Scan for the cell matching the given text and deliver its [X, Y] coordinate at center. 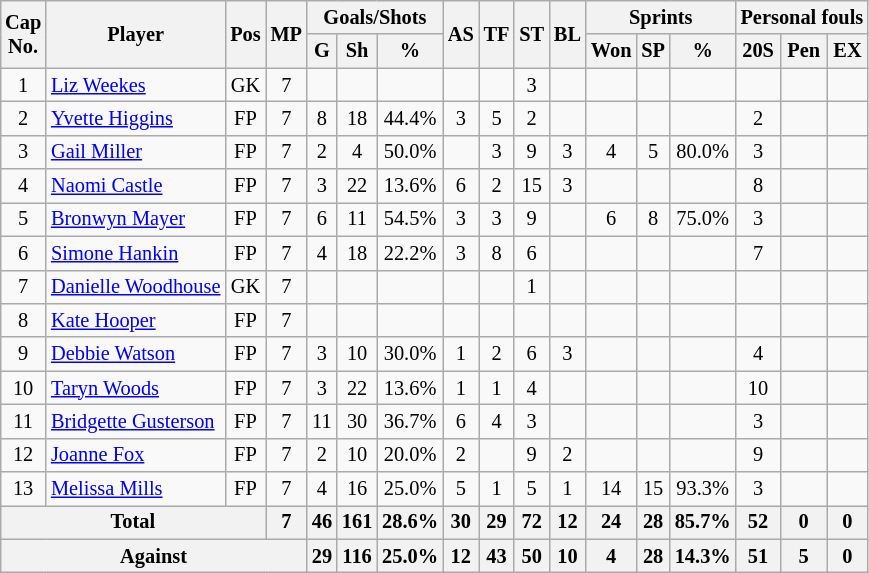
Danielle Woodhouse [136, 287]
16 [357, 489]
Sh [357, 51]
ST [532, 34]
Yvette Higgins [136, 118]
Sprints [661, 17]
22.2% [410, 253]
Bronwyn Mayer [136, 219]
161 [357, 522]
EX [848, 51]
50 [532, 556]
28.6% [410, 522]
TF [497, 34]
G [322, 51]
116 [357, 556]
72 [532, 522]
Kate Hooper [136, 320]
52 [758, 522]
Joanne Fox [136, 455]
13 [23, 489]
Bridgette Gusterson [136, 421]
Personal fouls [802, 17]
80.0% [703, 152]
85.7% [703, 522]
CapNo. [23, 34]
Melissa Mills [136, 489]
Won [611, 51]
50.0% [410, 152]
Pen [804, 51]
Goals/Shots [375, 17]
44.4% [410, 118]
30.0% [410, 354]
Against [154, 556]
20.0% [410, 455]
Naomi Castle [136, 186]
46 [322, 522]
54.5% [410, 219]
Player [136, 34]
Debbie Watson [136, 354]
Taryn Woods [136, 388]
AS [461, 34]
43 [497, 556]
20S [758, 51]
93.3% [703, 489]
Total [132, 522]
Simone Hankin [136, 253]
36.7% [410, 421]
75.0% [703, 219]
14.3% [703, 556]
Liz Weekes [136, 85]
Pos [245, 34]
14 [611, 489]
SP [652, 51]
BL [568, 34]
Gail Miller [136, 152]
MP [286, 34]
24 [611, 522]
51 [758, 556]
